Identify which cell holds the provided text, then report its [x, y] central coordinate. 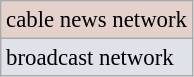
cable news network [97, 20]
broadcast network [97, 58]
